Extract the (X, Y) coordinate from the center of the cell holding the provided text.  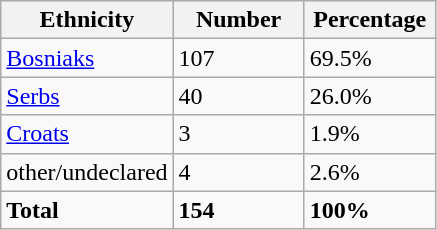
107 (238, 58)
other/undeclared (87, 172)
Total (87, 210)
Number (238, 20)
2.6% (370, 172)
100% (370, 210)
Bosniaks (87, 58)
40 (238, 96)
Croats (87, 134)
3 (238, 134)
Serbs (87, 96)
69.5% (370, 58)
154 (238, 210)
26.0% (370, 96)
4 (238, 172)
Percentage (370, 20)
1.9% (370, 134)
Ethnicity (87, 20)
